Output the [X, Y] coordinate of the center of the cell containing the given text.  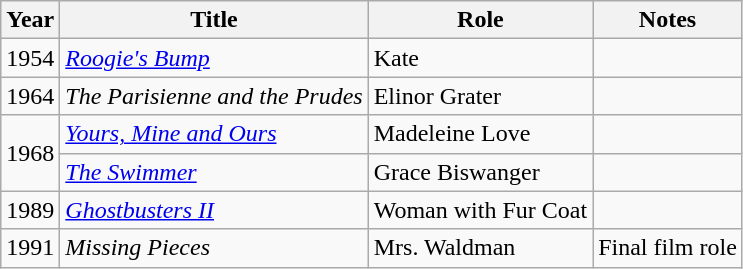
Yours, Mine and Ours [214, 134]
Role [480, 20]
Woman with Fur Coat [480, 210]
Madeleine Love [480, 134]
The Swimmer [214, 172]
Ghostbusters II [214, 210]
Year [30, 20]
Missing Pieces [214, 248]
Roogie's Bump [214, 58]
Kate [480, 58]
Notes [668, 20]
Elinor Grater [480, 96]
1989 [30, 210]
1954 [30, 58]
Title [214, 20]
1991 [30, 248]
Grace Biswanger [480, 172]
The Parisienne and the Prudes [214, 96]
Mrs. Waldman [480, 248]
Final film role [668, 248]
1968 [30, 153]
1964 [30, 96]
